Detect which cell encompasses the target text, then output its (x, y) center coordinate. 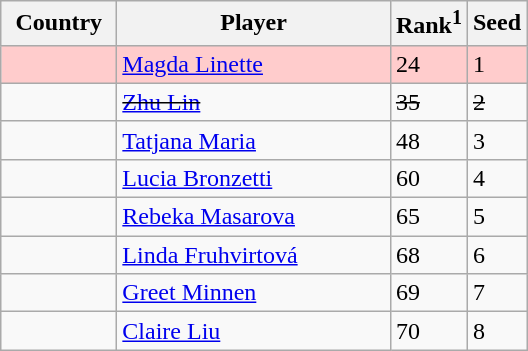
6 (496, 255)
Greet Minnen (254, 293)
7 (496, 293)
35 (428, 102)
Country (59, 24)
Seed (496, 24)
Linda Fruhvirtová (254, 255)
24 (428, 64)
2 (496, 102)
5 (496, 217)
Rebeka Masarova (254, 217)
Tatjana Maria (254, 140)
68 (428, 255)
3 (496, 140)
60 (428, 178)
Rank1 (428, 24)
Lucia Bronzetti (254, 178)
69 (428, 293)
65 (428, 217)
Player (254, 24)
8 (496, 331)
Claire Liu (254, 331)
1 (496, 64)
48 (428, 140)
Magda Linette (254, 64)
Zhu Lin (254, 102)
4 (496, 178)
70 (428, 331)
